Identify which cell holds the provided text, then report its (X, Y) central coordinate. 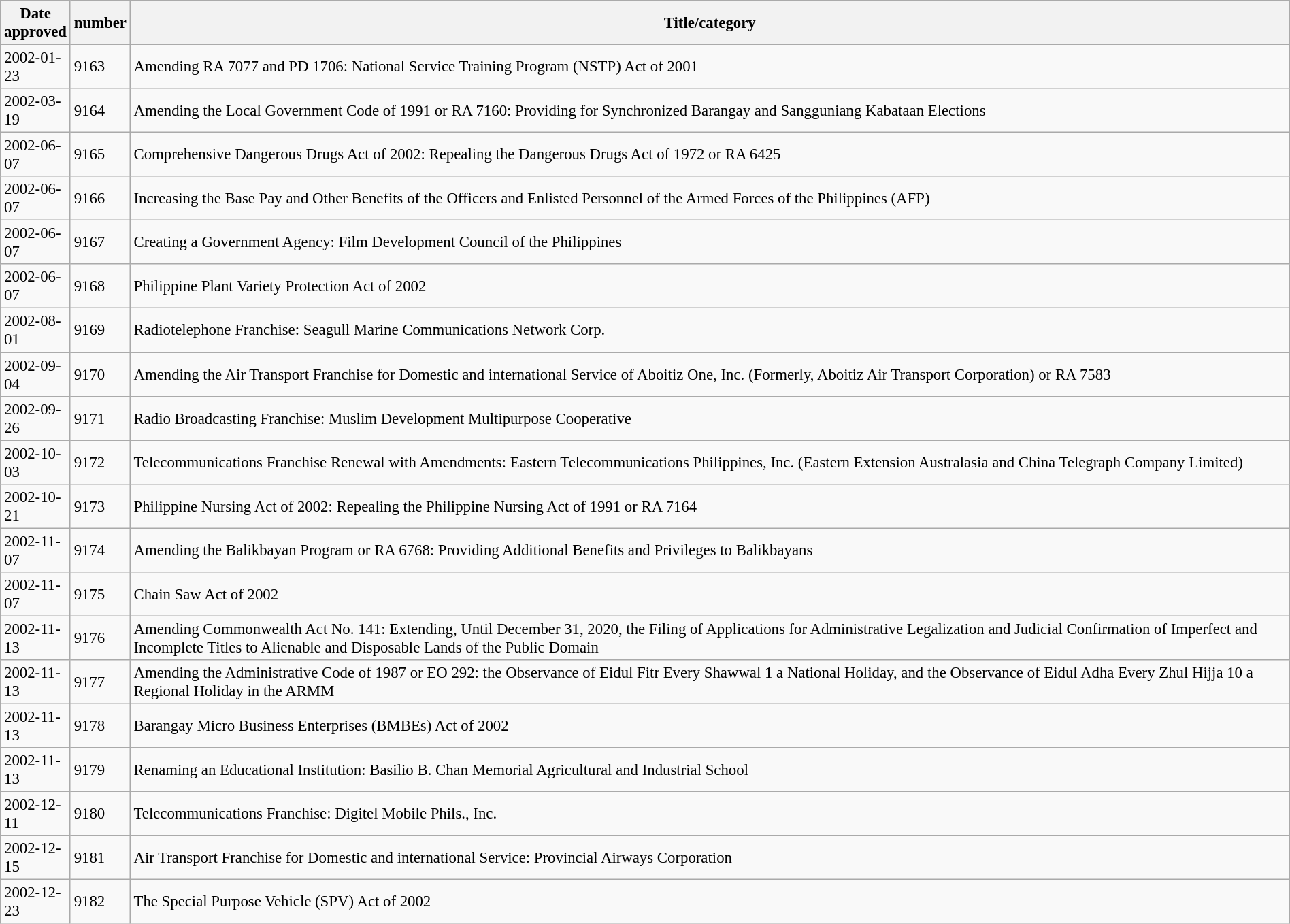
9178 (100, 725)
2002-08-01 (35, 331)
Chain Saw Act of 2002 (710, 595)
Barangay Micro Business Enterprises (BMBEs) Act of 2002 (710, 725)
Date approved (35, 23)
9164 (100, 110)
9174 (100, 550)
9171 (100, 418)
9177 (100, 682)
Amending the Local Government Code of 1991 or RA 7160: Providing for Synchronized Barangay and Sangguniang Kabataan Elections (710, 110)
2002-01-23 (35, 67)
Philippine Nursing Act of 2002: Repealing the Philippine Nursing Act of 1991 or RA 7164 (710, 506)
9181 (100, 857)
9176 (100, 638)
Renaming an Educational Institution: Basilio B. Chan Memorial Agricultural and Industrial School (710, 770)
9165 (100, 155)
Creating a Government Agency: Film Development Council of the Philippines (710, 242)
Telecommunications Franchise: Digitel Mobile Phils., Inc. (710, 814)
The Special Purpose Vehicle (SPV) Act of 2002 (710, 902)
2002-12-11 (35, 814)
Amending RA 7077 and PD 1706: National Service Training Program (NSTP) Act of 2001 (710, 67)
2002-10-21 (35, 506)
9163 (100, 67)
9179 (100, 770)
Comprehensive Dangerous Drugs Act of 2002: Repealing the Dangerous Drugs Act of 1972 or RA 6425 (710, 155)
9172 (100, 463)
Philippine Plant Variety Protection Act of 2002 (710, 286)
2002-03-19 (35, 110)
Title/category (710, 23)
Increasing the Base Pay and Other Benefits of the Officers and Enlisted Personnel of the Armed Forces of the Philippines (AFP) (710, 199)
9167 (100, 242)
2002-09-26 (35, 418)
Radiotelephone Franchise: Seagull Marine Communications Network Corp. (710, 331)
2002-10-03 (35, 463)
9175 (100, 595)
9169 (100, 331)
2002-12-23 (35, 902)
number (100, 23)
Amending the Balikbayan Program or RA 6768: Providing Additional Benefits and Privileges to Balikbayans (710, 550)
2002-12-15 (35, 857)
Air Transport Franchise for Domestic and international Service: Provincial Airways Corporation (710, 857)
9173 (100, 506)
9180 (100, 814)
9182 (100, 902)
9168 (100, 286)
Radio Broadcasting Franchise: Muslim Development Multipurpose Cooperative (710, 418)
2002-09-04 (35, 374)
9170 (100, 374)
9166 (100, 199)
